Find where the given text appears and provide that cell's center as [x, y] coordinate. 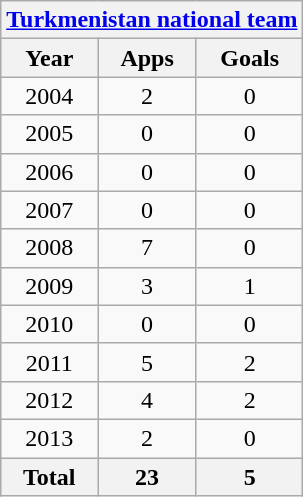
2004 [50, 96]
4 [147, 400]
2005 [50, 134]
3 [147, 286]
2013 [50, 438]
2009 [50, 286]
Total [50, 477]
2006 [50, 172]
2011 [50, 362]
Goals [250, 58]
7 [147, 248]
2012 [50, 400]
2007 [50, 210]
Apps [147, 58]
Turkmenistan national team [152, 20]
2008 [50, 248]
Year [50, 58]
23 [147, 477]
1 [250, 286]
2010 [50, 324]
